Scan for the cell matching the given text and deliver its (x, y) coordinate at center. 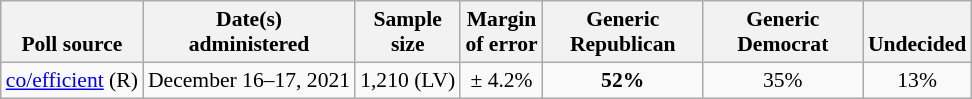
Undecided (917, 32)
± 4.2% (501, 80)
Date(s)administered (249, 32)
1,210 (LV) (408, 80)
Marginof error (501, 32)
13% (917, 80)
52% (623, 80)
December 16–17, 2021 (249, 80)
Poll source (72, 32)
GenericRepublican (623, 32)
Samplesize (408, 32)
co/efficient (R) (72, 80)
35% (783, 80)
GenericDemocrat (783, 32)
